Detect which cell encompasses the target text, then output its (X, Y) center coordinate. 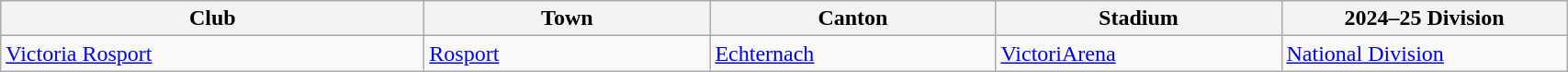
Stadium (1139, 18)
Town (568, 18)
Canton (852, 18)
National Division (1424, 54)
Echternach (852, 54)
Rosport (568, 54)
2024–25 Division (1424, 18)
Victoria Rosport (213, 54)
VictoriArena (1139, 54)
Club (213, 18)
